Pinpoint the cell where the given text exists, returning its (X, Y) midpoint coordinate. 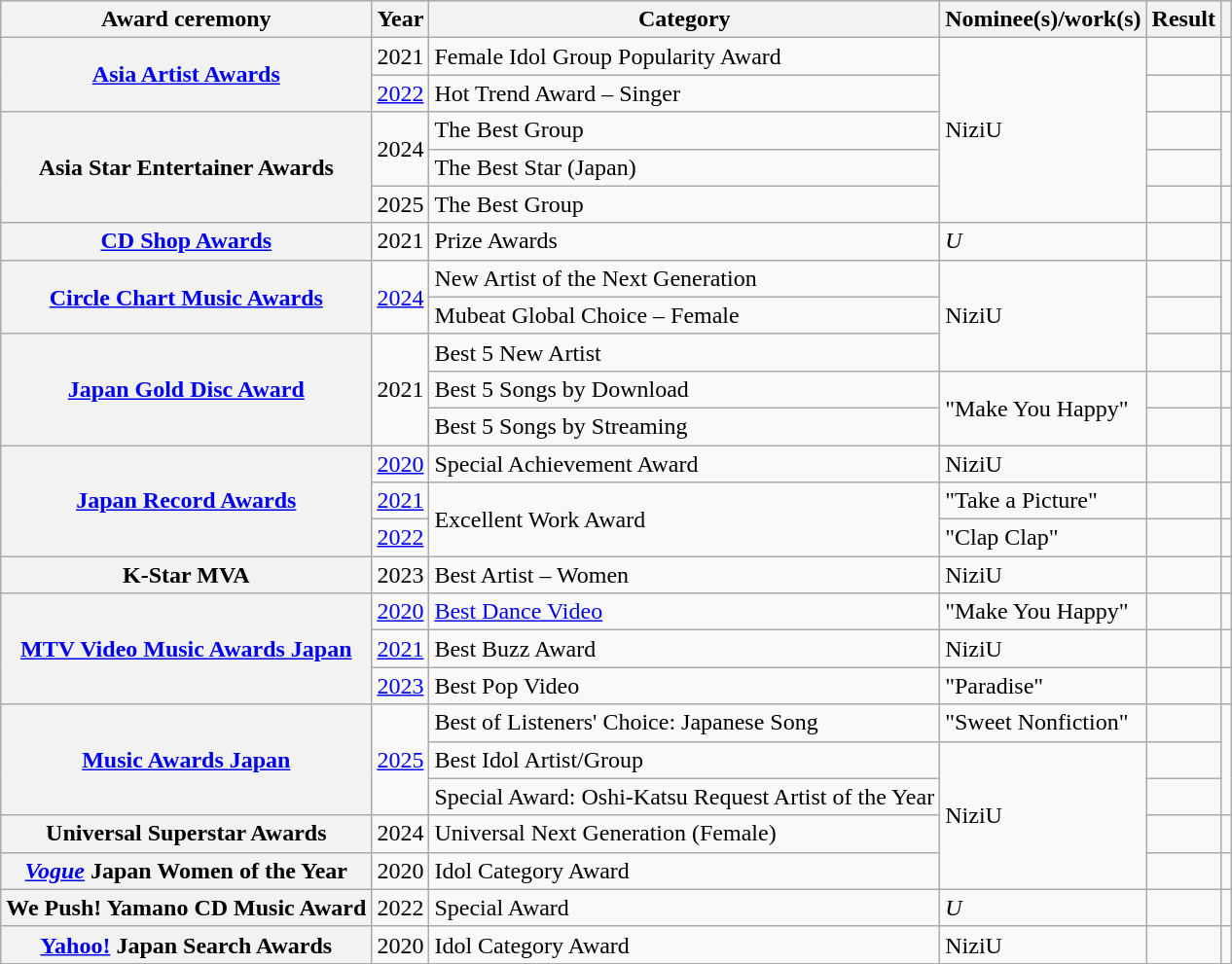
Special Award (685, 908)
Asia Star Entertainer Awards (187, 167)
New Artist of the Next Generation (685, 278)
Best 5 Songs by Streaming (685, 426)
K-Star MVA (187, 575)
"Paradise" (1043, 686)
MTV Video Music Awards Japan (187, 649)
Japan Gold Disc Award (187, 389)
Best 5 Songs by Download (685, 389)
"Take a Picture" (1043, 501)
Special Achievement Award (685, 464)
Best Artist – Women (685, 575)
Best 5 New Artist (685, 352)
Hot Trend Award – Singer (685, 93)
The Best Star (Japan) (685, 167)
"Clap Clap" (1043, 538)
Vogue Japan Women of the Year (187, 871)
Music Awards Japan (187, 760)
Year (401, 19)
Circle Chart Music Awards (187, 297)
Award ceremony (187, 19)
Universal Superstar Awards (187, 834)
Best Dance Video (685, 612)
Universal Next Generation (Female) (685, 834)
Category (685, 19)
Asia Artist Awards (187, 75)
Prize Awards (685, 241)
CD Shop Awards (187, 241)
Best of Listeners' Choice: Japanese Song (685, 723)
Best Pop Video (685, 686)
Mubeat Global Choice – Female (685, 315)
Yahoo! Japan Search Awards (187, 945)
Result (1183, 19)
Nominee(s)/work(s) (1043, 19)
Special Award: Oshi-Katsu Request Artist of the Year (685, 797)
Best Buzz Award (685, 649)
Female Idol Group Popularity Award (685, 56)
Japan Record Awards (187, 501)
Best Idol Artist/Group (685, 760)
"Sweet Nonfiction" (1043, 723)
We Push! Yamano CD Music Award (187, 908)
Excellent Work Award (685, 519)
